Return [X, Y] of the center of cell containing provided text 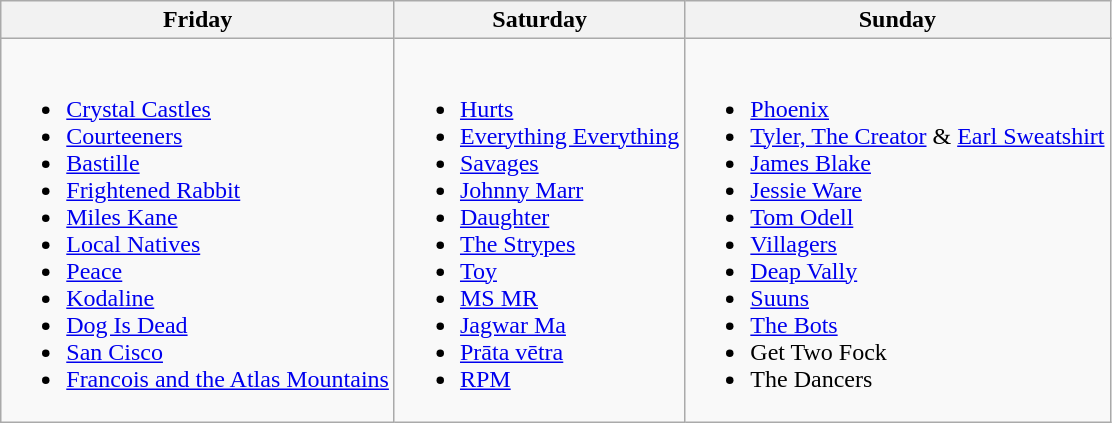
Crystal CastlesCourteenersBastilleFrightened RabbitMiles KaneLocal NativesPeaceKodalineDog Is DeadSan CiscoFrancois and the Atlas Mountains [198, 230]
Friday [198, 20]
Saturday [539, 20]
PhoenixTyler, The Creator & Earl SweatshirtJames BlakeJessie WareTom OdellVillagersDeap VallySuunsThe BotsGet Two FockThe Dancers [898, 230]
Sunday [898, 20]
HurtsEverything EverythingSavagesJohnny MarrDaughterThe StrypesToyMS MRJagwar MaPrāta vētraRPM [539, 230]
